Pinpoint the cell where the given text exists, returning its (x, y) midpoint coordinate. 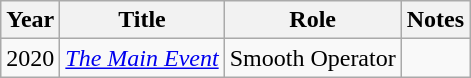
Year (30, 20)
Notes (435, 20)
2020 (30, 58)
The Main Event (142, 58)
Smooth Operator (312, 58)
Role (312, 20)
Title (142, 20)
